For the text-containing cell, return its midpoint in (x, y) coordinate format. 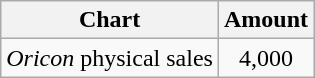
Chart (110, 20)
Oricon physical sales (110, 58)
Amount (266, 20)
4,000 (266, 58)
